Extract the (X, Y) coordinate from the center of the cell holding the provided text.  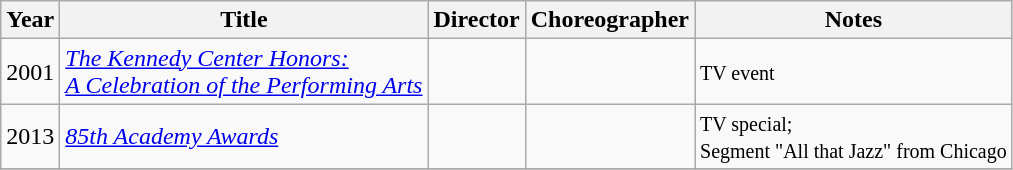
Choreographer (610, 20)
Notes (853, 20)
Year (30, 20)
Title (244, 20)
2001 (30, 72)
TV special;Segment "All that Jazz" from Chicago (853, 136)
The Kennedy Center Honors: A Celebration of the Performing Arts (244, 72)
Director (476, 20)
TV event (853, 72)
85th Academy Awards (244, 136)
2013 (30, 136)
